Provide the [X, Y] coordinate of the cell's center where the given text is located.  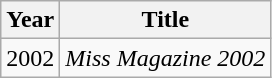
Title [166, 20]
Miss Magazine 2002 [166, 58]
2002 [30, 58]
Year [30, 20]
